Return [X, Y] of the center of cell containing provided text 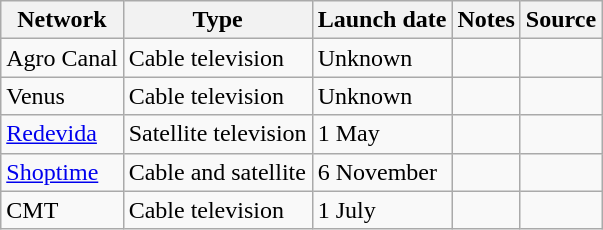
Shoptime [62, 172]
CMT [62, 210]
Type [218, 20]
Source [560, 20]
Launch date [382, 20]
Satellite television [218, 134]
Venus [62, 96]
1 July [382, 210]
Cable and satellite [218, 172]
Network [62, 20]
Notes [486, 20]
Agro Canal [62, 58]
Redevida [62, 134]
6 November [382, 172]
1 May [382, 134]
